For the text-containing cell, return its midpoint in (x, y) coordinate format. 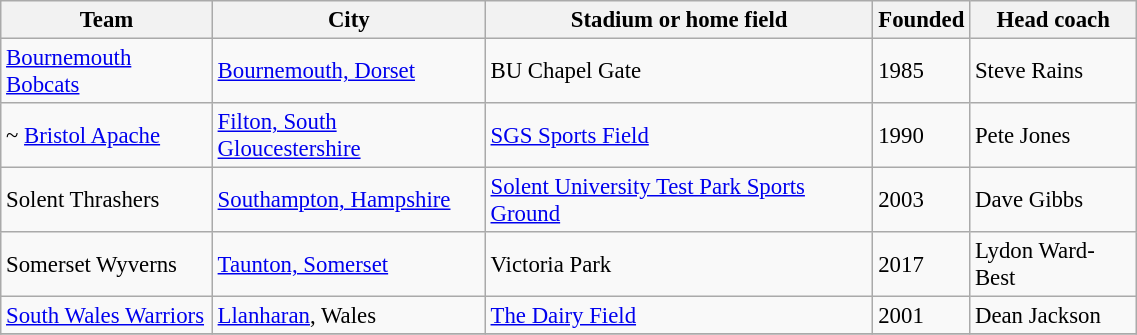
Somerset Wyverns (107, 264)
2017 (922, 264)
Southampton, Hampshire (348, 200)
South Wales Warriors (107, 316)
1990 (922, 136)
Solent Thrashers (107, 200)
Stadium or home field (679, 20)
Lydon Ward-Best (1054, 264)
Bournemouth, Dorset (348, 72)
2001 (922, 316)
Victoria Park (679, 264)
BU Chapel Gate (679, 72)
Filton, South Gloucestershire (348, 136)
Dave Gibbs (1054, 200)
Taunton, Somerset (348, 264)
Team (107, 20)
Dean Jackson (1054, 316)
The Dairy Field (679, 316)
Llanharan, Wales (348, 316)
1985 (922, 72)
City (348, 20)
2003 (922, 200)
SGS Sports Field (679, 136)
Bournemouth Bobcats (107, 72)
Pete Jones (1054, 136)
Head coach (1054, 20)
Solent University Test Park Sports Ground (679, 200)
~ Bristol Apache (107, 136)
Steve Rains (1054, 72)
Founded (922, 20)
